Output the (x, y) coordinate of the center of the cell containing the given text.  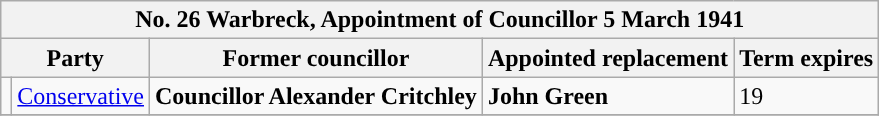
John Green (608, 96)
Councillor Alexander Critchley (316, 96)
No. 26 Warbreck, Appointment of Councillor 5 March 1941 (440, 20)
Appointed replacement (608, 58)
Term expires (806, 58)
Conservative (81, 96)
19 (806, 96)
Former councillor (316, 58)
Party (76, 58)
